Scan for the cell matching the given text and deliver its (X, Y) coordinate at center. 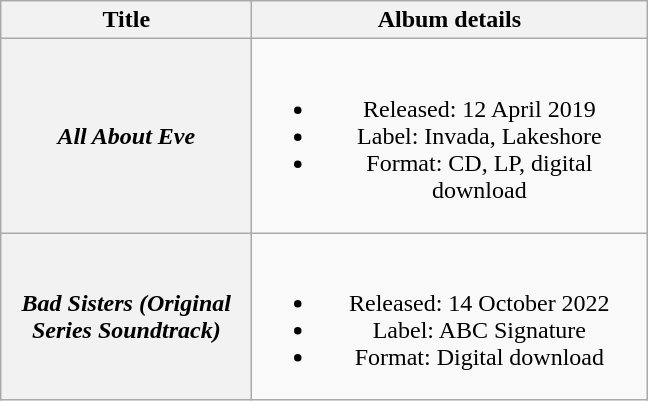
Album details (450, 20)
Released: 12 April 2019Label: Invada, LakeshoreFormat: CD, LP, digital download (450, 136)
Bad Sisters (Original Series Soundtrack) (126, 316)
All About Eve (126, 136)
Released: 14 October 2022Label: ABC SignatureFormat: Digital download (450, 316)
Title (126, 20)
